Detect which cell encompasses the target text, then output its (x, y) center coordinate. 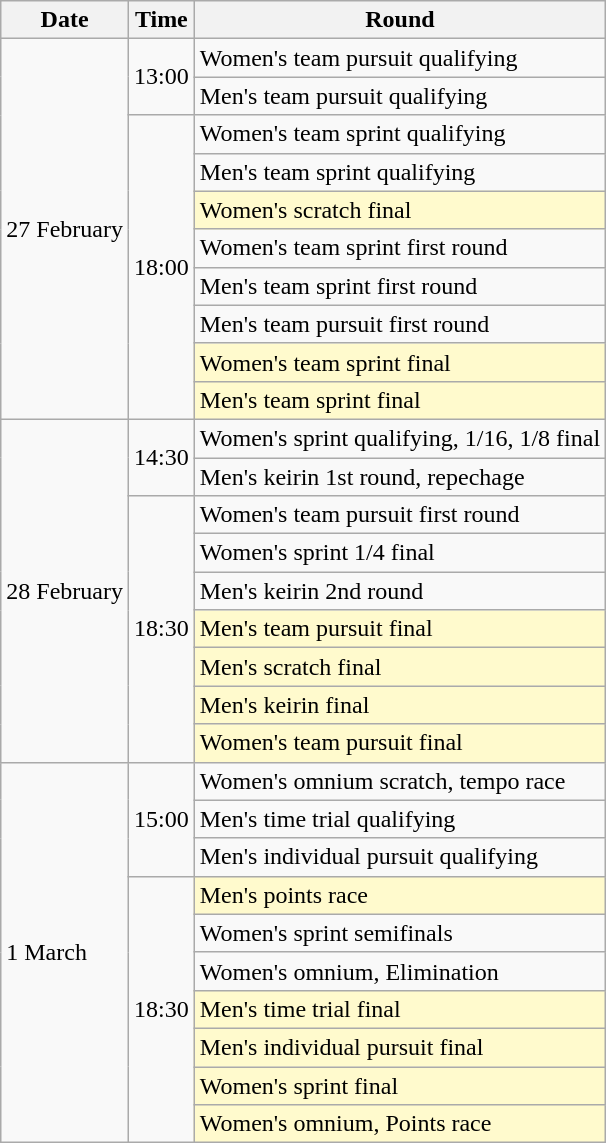
Women's team sprint first round (400, 248)
Women's sprint semifinals (400, 933)
Men's time trial qualifying (400, 819)
Men's team sprint qualifying (400, 172)
Women's sprint 1/4 final (400, 553)
Women's sprint final (400, 1085)
Men's team pursuit final (400, 629)
Men's individual pursuit qualifying (400, 857)
Men's points race (400, 895)
Women's team pursuit qualifying (400, 58)
15:00 (161, 819)
14:30 (161, 457)
Women's team sprint final (400, 362)
Women's sprint qualifying, 1/16, 1/8 final (400, 438)
Men's keirin 2nd round (400, 591)
Women's omnium scratch, tempo race (400, 781)
Men's keirin 1st round, repechage (400, 477)
18:00 (161, 267)
Round (400, 20)
Time (161, 20)
Men's individual pursuit final (400, 1047)
Men's team sprint first round (400, 286)
Women's scratch final (400, 210)
27 February (65, 230)
Men's time trial final (400, 1009)
Men's team sprint final (400, 400)
Women's omnium, Points race (400, 1124)
Women's team pursuit first round (400, 515)
Men's scratch final (400, 667)
Men's team pursuit qualifying (400, 96)
Date (65, 20)
Women's team sprint qualifying (400, 134)
28 February (65, 590)
1 March (65, 952)
Women's team pursuit final (400, 743)
13:00 (161, 77)
Men's keirin final (400, 705)
Men's team pursuit first round (400, 324)
Women's omnium, Elimination (400, 971)
